From the cell containing the given text, extract its center point as [X, Y] coordinate. 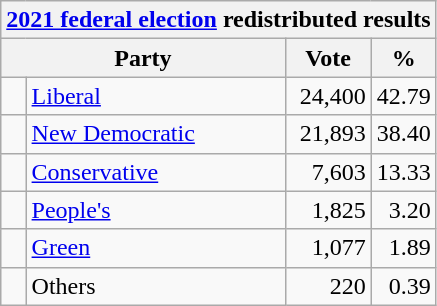
People's [156, 210]
Party [143, 58]
21,893 [328, 134]
1,077 [328, 248]
24,400 [328, 96]
13.33 [404, 172]
Vote [328, 58]
3.20 [404, 210]
Green [156, 248]
Conservative [156, 172]
42.79 [404, 96]
New Democratic [156, 134]
0.39 [404, 286]
38.40 [404, 134]
% [404, 58]
220 [328, 286]
2021 federal election redistributed results [218, 20]
7,603 [328, 172]
1.89 [404, 248]
1,825 [328, 210]
Liberal [156, 96]
Others [156, 286]
